Find where the given text appears and provide that cell's center as (x, y) coordinate. 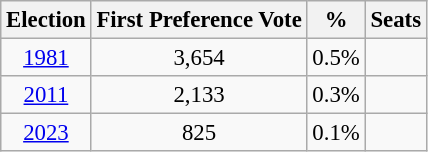
Election (46, 20)
First Preference Vote (199, 20)
Seats (396, 20)
1981 (46, 58)
2,133 (199, 95)
3,654 (199, 58)
% (336, 20)
2011 (46, 95)
2023 (46, 133)
0.1% (336, 133)
825 (199, 133)
0.3% (336, 95)
0.5% (336, 58)
